Return (X, Y) of the center of cell containing provided text 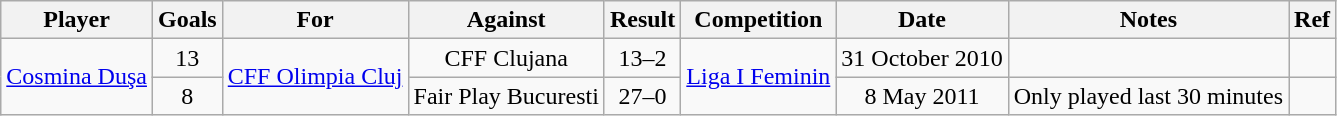
Player (77, 20)
Notes (1148, 20)
13–2 (642, 58)
8 May 2011 (922, 96)
Result (642, 20)
Against (506, 20)
Ref (1312, 20)
Competition (758, 20)
Fair Play Bucuresti (506, 96)
For (315, 20)
27–0 (642, 96)
8 (187, 96)
CFF Olimpia Cluj (315, 77)
13 (187, 58)
Date (922, 20)
CFF Clujana (506, 58)
Liga I Feminin (758, 77)
Goals (187, 20)
31 October 2010 (922, 58)
Cosmina Duşa (77, 77)
Only played last 30 minutes (1148, 96)
